Find where the given text appears and provide that cell's center as (X, Y) coordinate. 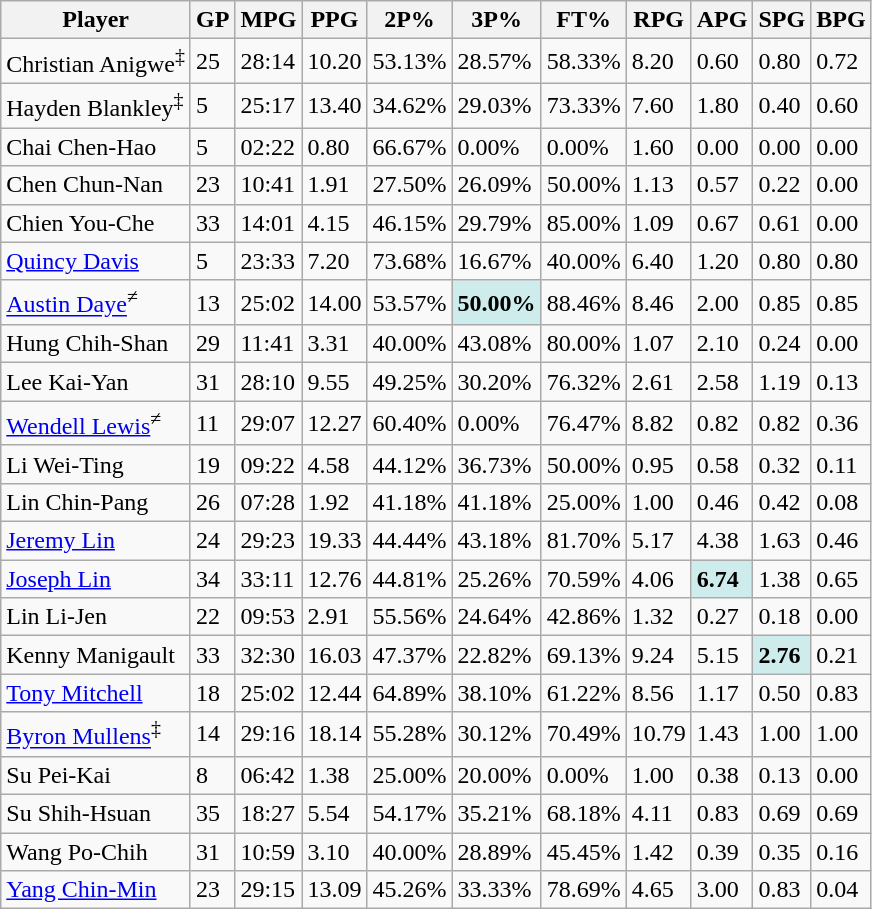
0.32 (782, 464)
29.03% (496, 106)
30.20% (496, 382)
78.69% (584, 890)
70.59% (584, 579)
76.47% (584, 424)
25 (212, 62)
Tony Mitchell (96, 693)
29.79% (496, 223)
43.08% (496, 344)
12.27 (334, 424)
4.06 (658, 579)
0.57 (722, 185)
Jeremy Lin (96, 541)
29 (212, 344)
27.50% (410, 185)
46.15% (410, 223)
2.00 (722, 302)
19 (212, 464)
Su Shih-Hsuan (96, 813)
1.32 (658, 617)
14:01 (268, 223)
80.00% (584, 344)
25:17 (268, 106)
0.67 (722, 223)
68.18% (584, 813)
0.58 (722, 464)
18 (212, 693)
47.37% (410, 655)
0.16 (841, 852)
RPG (658, 20)
1.07 (658, 344)
88.46% (584, 302)
0.39 (722, 852)
SPG (782, 20)
9.55 (334, 382)
Hung Chih-Shan (96, 344)
8 (212, 775)
8.56 (658, 693)
73.68% (410, 261)
4.15 (334, 223)
11 (212, 424)
26.09% (496, 185)
36.73% (496, 464)
24 (212, 541)
29:07 (268, 424)
09:53 (268, 617)
8.20 (658, 62)
43.18% (496, 541)
1.19 (782, 382)
0.36 (841, 424)
28:10 (268, 382)
Christian Anigwe‡ (96, 62)
29:15 (268, 890)
0.11 (841, 464)
26 (212, 502)
64.89% (410, 693)
29:16 (268, 734)
Byron Mullens‡ (96, 734)
4.65 (658, 890)
Wendell Lewis≠ (96, 424)
FT% (584, 20)
18:27 (268, 813)
2P% (410, 20)
0.04 (841, 890)
0.24 (782, 344)
0.61 (782, 223)
6.74 (722, 579)
30.12% (496, 734)
02:22 (268, 147)
4.38 (722, 541)
Lin Chin-Pang (96, 502)
1.60 (658, 147)
3.31 (334, 344)
0.22 (782, 185)
5.54 (334, 813)
12.76 (334, 579)
14.00 (334, 302)
1.91 (334, 185)
3P% (496, 20)
1.43 (722, 734)
1.17 (722, 693)
0.27 (722, 617)
3.00 (722, 890)
55.56% (410, 617)
07:28 (268, 502)
16.03 (334, 655)
53.13% (410, 62)
45.45% (584, 852)
60.40% (410, 424)
44.12% (410, 464)
0.21 (841, 655)
2.10 (722, 344)
Lee Kai-Yan (96, 382)
0.08 (841, 502)
45.26% (410, 890)
11:41 (268, 344)
0.38 (722, 775)
Austin Daye≠ (96, 302)
0.72 (841, 62)
10:59 (268, 852)
35.21% (496, 813)
22 (212, 617)
85.00% (584, 223)
70.49% (584, 734)
13.09 (334, 890)
16.67% (496, 261)
Chen Chun-Nan (96, 185)
10.79 (658, 734)
Kenny Manigault (96, 655)
0.50 (782, 693)
Joseph Lin (96, 579)
8.46 (658, 302)
29:23 (268, 541)
4.11 (658, 813)
Lin Li-Jen (96, 617)
Su Pei-Kai (96, 775)
18.14 (334, 734)
38.10% (496, 693)
28:14 (268, 62)
42.86% (584, 617)
Li Wei-Ting (96, 464)
73.33% (584, 106)
61.22% (584, 693)
1.80 (722, 106)
10.20 (334, 62)
2.58 (722, 382)
22.82% (496, 655)
Yang Chin-Min (96, 890)
0.42 (782, 502)
44.81% (410, 579)
0.95 (658, 464)
0.65 (841, 579)
32:30 (268, 655)
13 (212, 302)
PPG (334, 20)
25.26% (496, 579)
1.63 (782, 541)
7.60 (658, 106)
35 (212, 813)
06:42 (268, 775)
1.92 (334, 502)
12.44 (334, 693)
09:22 (268, 464)
5.15 (722, 655)
20.00% (496, 775)
33:11 (268, 579)
76.32% (584, 382)
5.17 (658, 541)
2.76 (782, 655)
0.18 (782, 617)
69.13% (584, 655)
14 (212, 734)
BPG (841, 20)
34 (212, 579)
23:33 (268, 261)
1.13 (658, 185)
81.70% (584, 541)
1.20 (722, 261)
33.33% (496, 890)
Chai Chen-Hao (96, 147)
58.33% (584, 62)
9.24 (658, 655)
66.67% (410, 147)
1.09 (658, 223)
13.40 (334, 106)
28.89% (496, 852)
10:41 (268, 185)
Wang Po-Chih (96, 852)
19.33 (334, 541)
0.35 (782, 852)
0.40 (782, 106)
24.64% (496, 617)
MPG (268, 20)
6.40 (658, 261)
1.42 (658, 852)
54.17% (410, 813)
3.10 (334, 852)
2.61 (658, 382)
28.57% (496, 62)
APG (722, 20)
8.82 (658, 424)
Quincy Davis (96, 261)
53.57% (410, 302)
7.20 (334, 261)
Player (96, 20)
34.62% (410, 106)
Chien You-Che (96, 223)
2.91 (334, 617)
55.28% (410, 734)
Hayden Blankley‡ (96, 106)
4.58 (334, 464)
49.25% (410, 382)
44.44% (410, 541)
GP (212, 20)
